From the cell containing the given text, extract its center point as (x, y) coordinate. 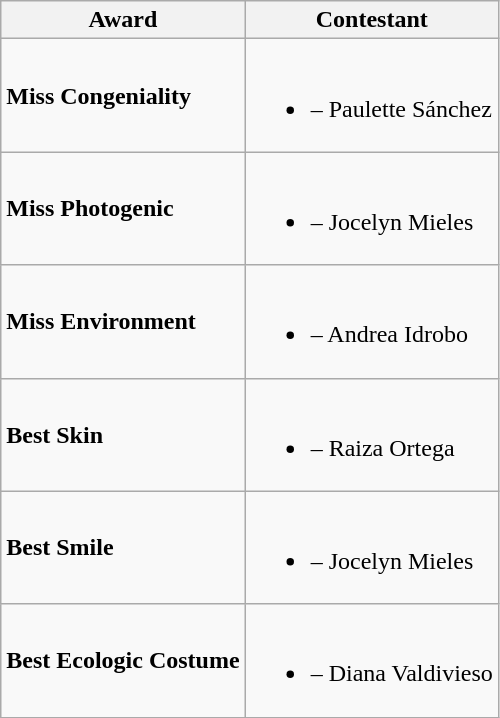
Best Skin (123, 434)
– Andrea Idrobo (372, 322)
Miss Photogenic (123, 208)
Contestant (372, 20)
– Raiza Ortega (372, 434)
Best Ecologic Costume (123, 660)
– Diana Valdivieso (372, 660)
Miss Congeniality (123, 96)
– Paulette Sánchez (372, 96)
Miss Environment (123, 322)
Best Smile (123, 548)
Award (123, 20)
